Output the [x, y] coordinate of the center of the cell containing the given text.  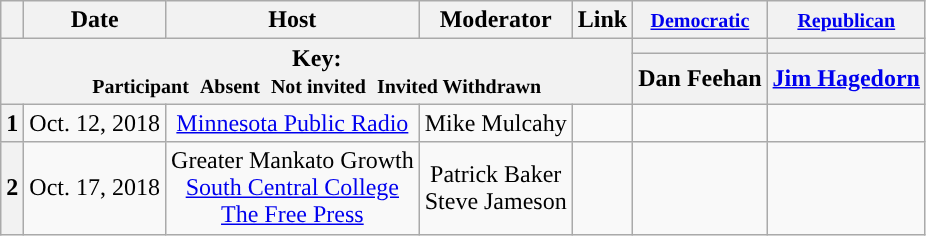
1 [12, 123]
Oct. 12, 2018 [95, 123]
Minnesota Public Radio [293, 123]
Date [95, 20]
Dan Feehan [700, 78]
Republican [846, 20]
Moderator [496, 20]
Jim Hagedorn [846, 78]
Oct. 17, 2018 [95, 188]
Mike Mulcahy [496, 123]
Greater Mankato GrowthSouth Central CollegeThe Free Press [293, 188]
Democratic [700, 20]
Host [293, 20]
Key: Participant Absent Not invited Invited Withdrawn [317, 72]
Link [602, 20]
Patrick BakerSteve Jameson [496, 188]
2 [12, 188]
